For the text-containing cell, return its midpoint in (X, Y) coordinate format. 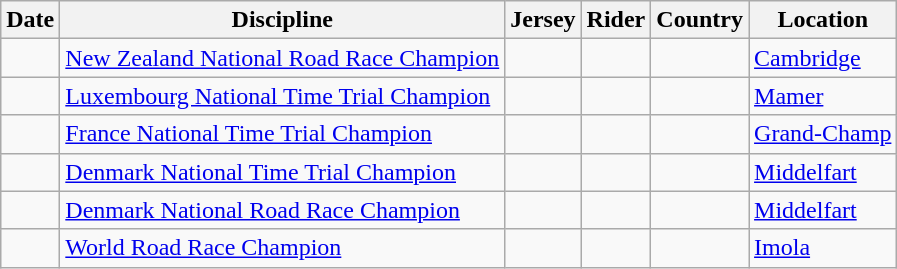
Discipline (282, 20)
Denmark National Time Trial Champion (282, 172)
Grand-Champ (823, 134)
New Zealand National Road Race Champion (282, 58)
Denmark National Road Race Champion (282, 210)
Jersey (543, 20)
Country (700, 20)
Date (30, 20)
Cambridge (823, 58)
Rider (616, 20)
France National Time Trial Champion (282, 134)
Luxembourg National Time Trial Champion (282, 96)
Mamer (823, 96)
World Road Race Champion (282, 248)
Imola (823, 248)
Location (823, 20)
